From the cell containing the given text, extract its center point as [x, y] coordinate. 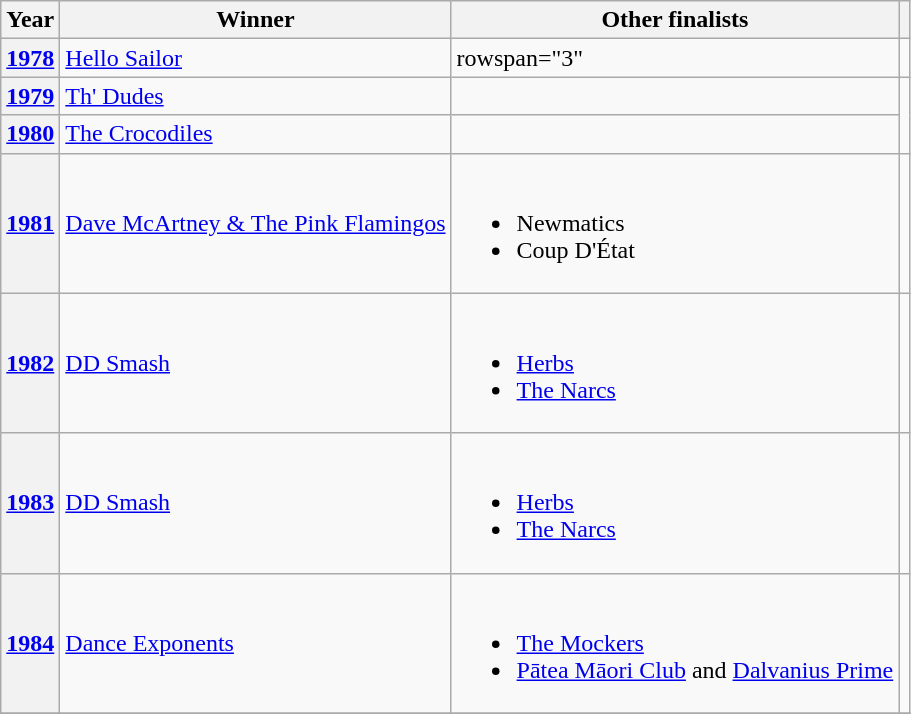
Other finalists [675, 20]
Dance Exponents [256, 643]
Dave McArtney & The Pink Flamingos [256, 223]
1979 [30, 96]
1981 [30, 223]
1982 [30, 363]
1983 [30, 503]
The MockersPātea Māori Club and Dalvanius Prime [675, 643]
rowspan="3" [675, 58]
1984 [30, 643]
The Crocodiles [256, 134]
1980 [30, 134]
Hello Sailor [256, 58]
1978 [30, 58]
Year [30, 20]
Winner [256, 20]
NewmaticsCoup D'État [675, 223]
Th' Dudes [256, 96]
